Search for the cell housing the specified text and yield its [X, Y] center coordinate. 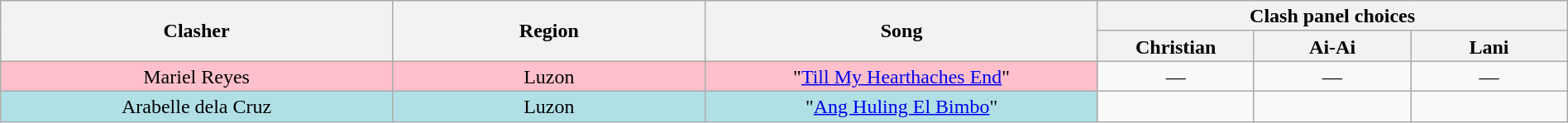
Region [549, 31]
Song [901, 31]
Lani [1489, 46]
Christian [1176, 46]
"Till My Hearthaches End" [901, 76]
Arabelle dela Cruz [197, 106]
Clash panel choices [1332, 17]
Ai-Ai [1331, 46]
"Ang Huling El Bimbo" [901, 106]
Clasher [197, 31]
Mariel Reyes [197, 76]
